Return the [x, y] coordinate for the center point of the cell that contains the specified text.  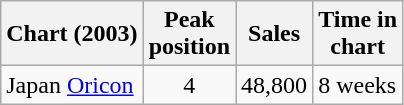
Japan Oricon [72, 85]
4 [189, 85]
Time inchart [358, 34]
Chart (2003) [72, 34]
48,800 [274, 85]
Peakposition [189, 34]
8 weeks [358, 85]
Sales [274, 34]
